Return (X, Y) of the center of cell containing provided text 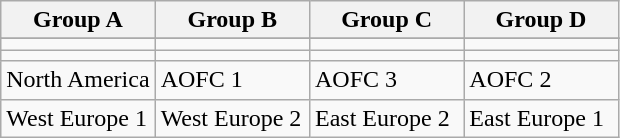
East Europe 1 (541, 118)
Group B (232, 20)
West Europe 2 (232, 118)
North America (78, 80)
AOFC 1 (232, 80)
Group A (78, 20)
AOFC 3 (386, 80)
AOFC 2 (541, 80)
Group C (386, 20)
East Europe 2 (386, 118)
West Europe 1 (78, 118)
Group D (541, 20)
